Identify which cell holds the provided text, then report its [x, y] central coordinate. 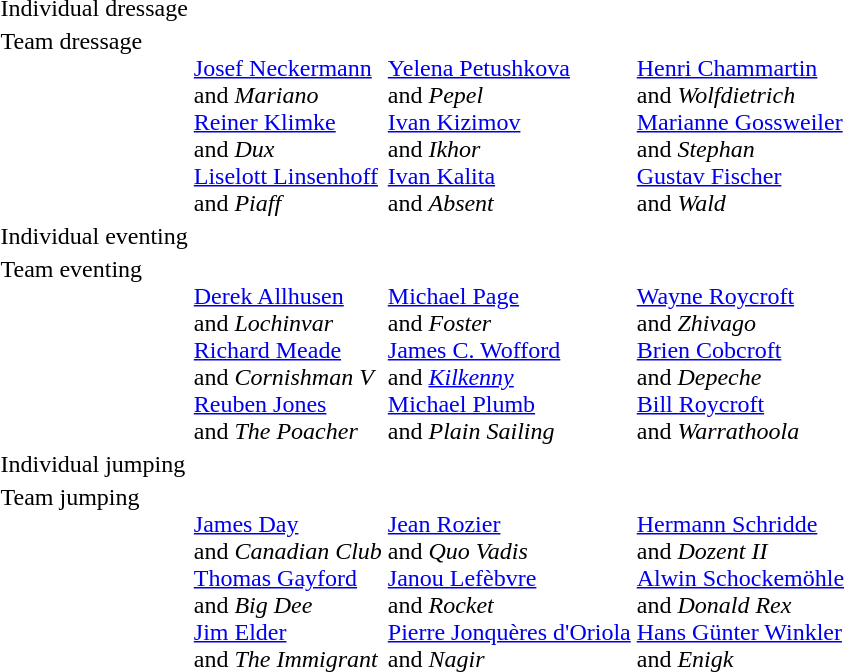
Yelena Petushkova and Pepel Ivan Kizimov and Ikhor Ivan Kalita and Absent [509, 122]
Michael Page and Foster James C. Wofford and Kilkenny Michael Plumb and Plain Sailing [509, 350]
Henri Chammartin and Wolfdietrich Marianne Gossweiler and Stephan Gustav Fischer and Wald [740, 122]
Derek Allhusen and Lochinvar Richard Meade and Cornishman V Reuben Jones and The Poacher [288, 350]
Wayne Roycroft and Zhivago Brien Cobcroft and Depeche Bill Roycroft and Warrathoola [740, 350]
Josef Neckermann and Mariano Reiner Klimke and Dux Liselott Linsenhoff and Piaff [288, 122]
